From the cell containing the given text, extract its center point as (x, y) coordinate. 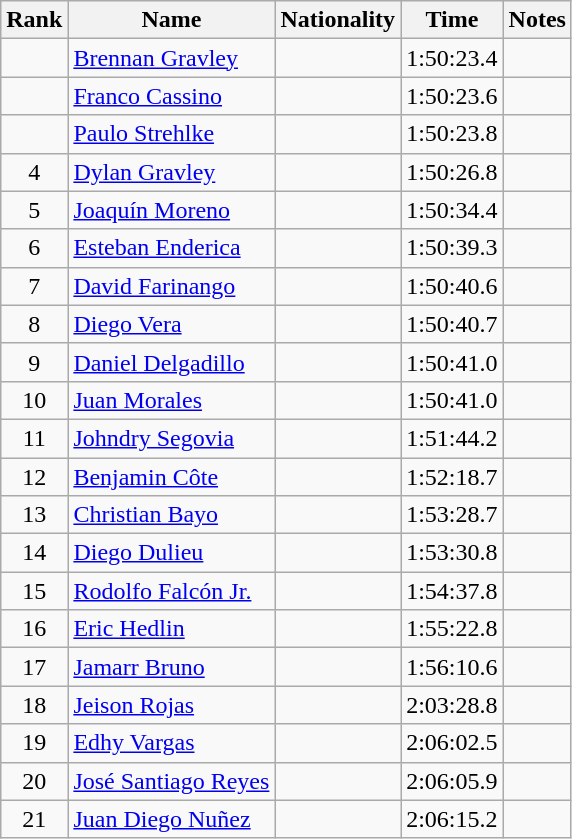
6 (34, 248)
2:06:02.5 (452, 743)
2:06:05.9 (452, 781)
8 (34, 324)
11 (34, 438)
Juan Morales (172, 400)
1:50:26.8 (452, 172)
Johndry Segovia (172, 438)
15 (34, 591)
Benjamin Côte (172, 477)
1:50:39.3 (452, 248)
1:55:22.8 (452, 629)
2:03:28.8 (452, 705)
17 (34, 667)
Jamarr Bruno (172, 667)
2:06:15.2 (452, 819)
Time (452, 20)
Eric Hedlin (172, 629)
Diego Vera (172, 324)
13 (34, 515)
Dylan Gravley (172, 172)
Rodolfo Falcón Jr. (172, 591)
10 (34, 400)
David Farinango (172, 286)
Jeison Rojas (172, 705)
José Santiago Reyes (172, 781)
Esteban Enderica (172, 248)
20 (34, 781)
1:50:23.4 (452, 58)
Name (172, 20)
Juan Diego Nuñez (172, 819)
1:56:10.6 (452, 667)
4 (34, 172)
1:50:40.6 (452, 286)
7 (34, 286)
Paulo Strehlke (172, 134)
Diego Dulieu (172, 553)
1:50:34.4 (452, 210)
Brennan Gravley (172, 58)
18 (34, 705)
1:50:40.7 (452, 324)
1:51:44.2 (452, 438)
1:53:30.8 (452, 553)
19 (34, 743)
Daniel Delgadillo (172, 362)
Edhy Vargas (172, 743)
5 (34, 210)
21 (34, 819)
Rank (34, 20)
9 (34, 362)
Nationality (338, 20)
1:53:28.7 (452, 515)
16 (34, 629)
Notes (537, 20)
Franco Cassino (172, 96)
1:52:18.7 (452, 477)
12 (34, 477)
1:54:37.8 (452, 591)
14 (34, 553)
Joaquín Moreno (172, 210)
Christian Bayo (172, 515)
1:50:23.8 (452, 134)
1:50:23.6 (452, 96)
